Return (x, y) of the center of cell containing provided text 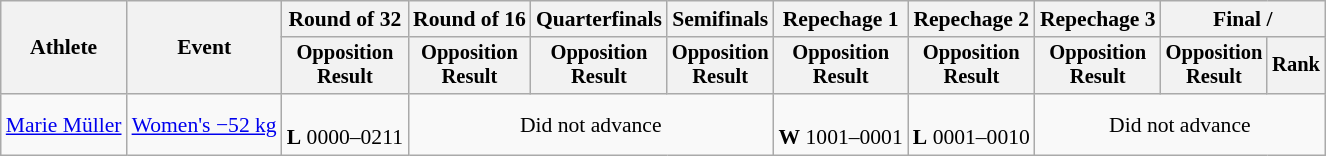
Women's −52 kg (204, 124)
W 1001–0001 (841, 124)
Round of 32 (345, 19)
Repechage 3 (1098, 19)
Quarterfinals (599, 19)
Rank (1296, 66)
Round of 16 (470, 19)
Repechage 2 (972, 19)
Event (204, 48)
Final / (1243, 19)
Athlete (64, 48)
L 0000–0211 (345, 124)
L 0001–0010 (972, 124)
Repechage 1 (841, 19)
Semifinals (720, 19)
Marie Müller (64, 124)
